Extract the [X, Y] coordinate from the center of the cell holding the provided text.  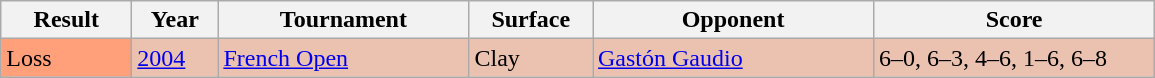
Tournament [344, 20]
Loss [66, 58]
Clay [531, 58]
French Open [344, 58]
2004 [175, 58]
Opponent [732, 20]
Score [1014, 20]
Result [66, 20]
6–0, 6–3, 4–6, 1–6, 6–8 [1014, 58]
Surface [531, 20]
Gastón Gaudio [732, 58]
Year [175, 20]
